Detect which cell encompasses the target text, then output its (x, y) center coordinate. 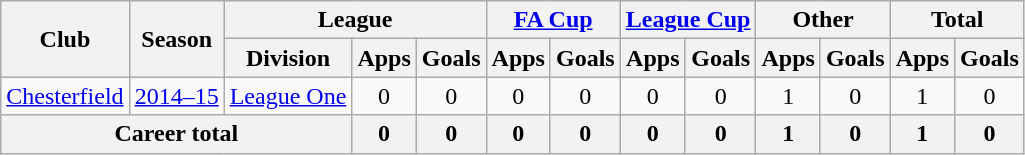
League Cup (688, 20)
FA Cup (553, 20)
Career total (176, 134)
League (355, 20)
Season (176, 39)
Other (823, 20)
Chesterfield (65, 96)
Club (65, 39)
Division (288, 58)
League One (288, 96)
2014–15 (176, 96)
Total (957, 20)
